For the text-containing cell, return its midpoint in [x, y] coordinate format. 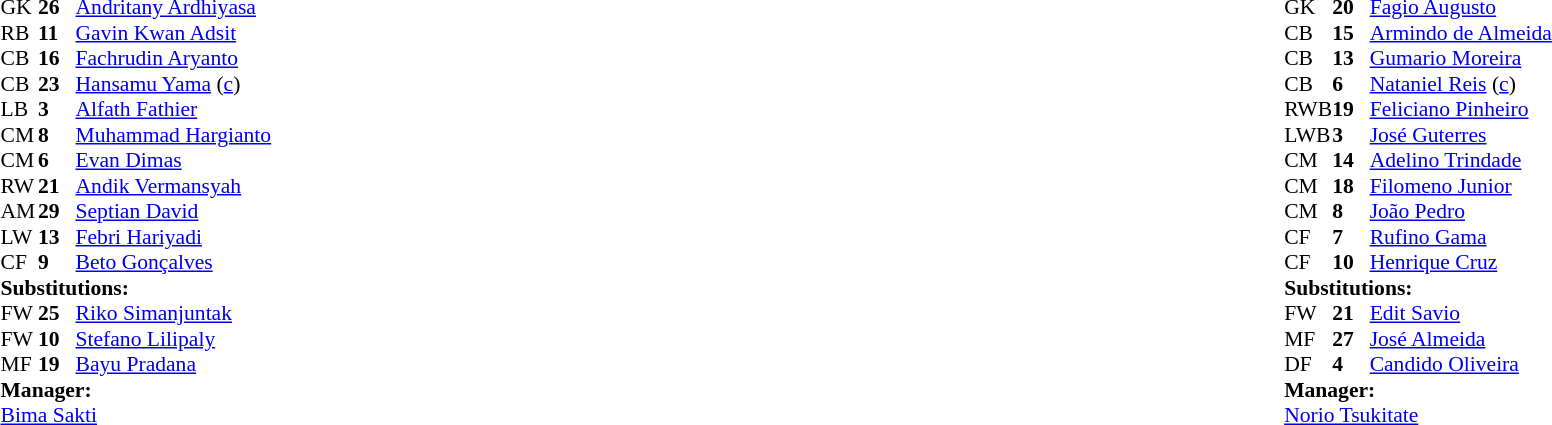
Rufino Gama [1461, 237]
Armindo de Almeida [1461, 33]
16 [57, 59]
João Pedro [1461, 211]
7 [1351, 237]
José Almeida [1461, 339]
Feliciano Pinheiro [1461, 109]
23 [57, 84]
29 [57, 211]
11 [57, 33]
Fachrudin Aryanto [174, 59]
Septian David [174, 211]
Candido Oliveira [1461, 365]
14 [1351, 161]
15 [1351, 33]
9 [57, 263]
Muhammad Hargianto [174, 135]
Febri Hariyadi [174, 237]
DF [1308, 365]
José Guterres [1461, 135]
Stefano Lilipaly [174, 339]
Gumario Moreira [1461, 59]
RB [19, 33]
Beto Gonçalves [174, 263]
Edit Savio [1461, 313]
Gavin Kwan Adsit [174, 33]
27 [1351, 339]
Nataniel Reis (c) [1461, 84]
Adelino Trindade [1461, 161]
RW [19, 186]
LWB [1308, 135]
Andik Vermansyah [174, 186]
AM [19, 211]
25 [57, 313]
Riko Simanjuntak [174, 313]
18 [1351, 186]
Bayu Pradana [174, 365]
Henrique Cruz [1461, 263]
LW [19, 237]
Hansamu Yama (c) [174, 84]
4 [1351, 365]
RWB [1308, 109]
Alfath Fathier [174, 109]
Evan Dimas [174, 161]
LB [19, 109]
Filomeno Junior [1461, 186]
